Determine the (X, Y) coordinate at the center of the cell enclosing the given text.  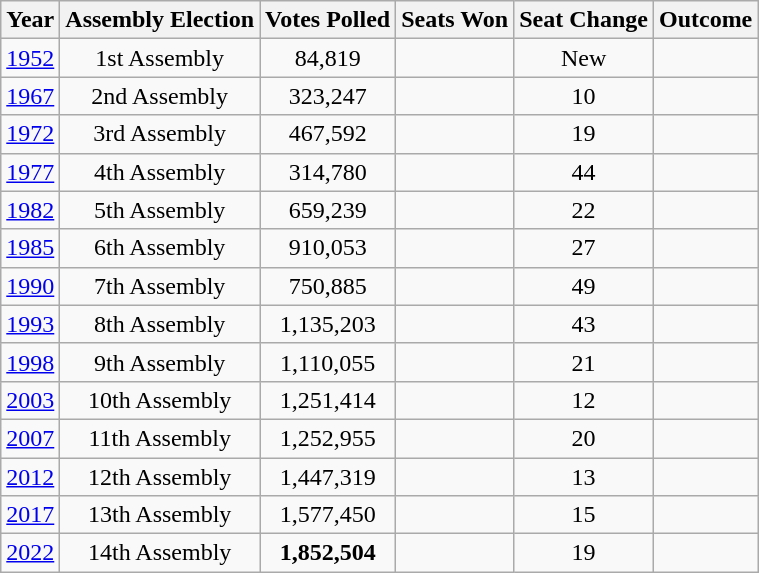
1,252,955 (328, 438)
15 (584, 515)
2007 (30, 438)
1,447,319 (328, 477)
1st Assembly (160, 58)
1967 (30, 96)
314,780 (328, 172)
910,053 (328, 248)
1998 (30, 362)
2022 (30, 553)
27 (584, 248)
1982 (30, 210)
1,110,055 (328, 362)
21 (584, 362)
1977 (30, 172)
Outcome (705, 20)
2nd Assembly (160, 96)
44 (584, 172)
3rd Assembly (160, 134)
1990 (30, 286)
1985 (30, 248)
2017 (30, 515)
49 (584, 286)
10th Assembly (160, 400)
6th Assembly (160, 248)
10 (584, 96)
12th Assembly (160, 477)
14th Assembly (160, 553)
659,239 (328, 210)
13th Assembly (160, 515)
8th Assembly (160, 324)
1,577,450 (328, 515)
1,251,414 (328, 400)
1952 (30, 58)
4th Assembly (160, 172)
84,819 (328, 58)
467,592 (328, 134)
11th Assembly (160, 438)
2003 (30, 400)
1,852,504 (328, 553)
1972 (30, 134)
Seat Change (584, 20)
7th Assembly (160, 286)
1,135,203 (328, 324)
13 (584, 477)
Assembly Election (160, 20)
2012 (30, 477)
750,885 (328, 286)
Votes Polled (328, 20)
9th Assembly (160, 362)
22 (584, 210)
20 (584, 438)
12 (584, 400)
5th Assembly (160, 210)
Year (30, 20)
Seats Won (455, 20)
1993 (30, 324)
323,247 (328, 96)
New (584, 58)
43 (584, 324)
